Scan for the cell matching the given text and deliver its (X, Y) coordinate at center. 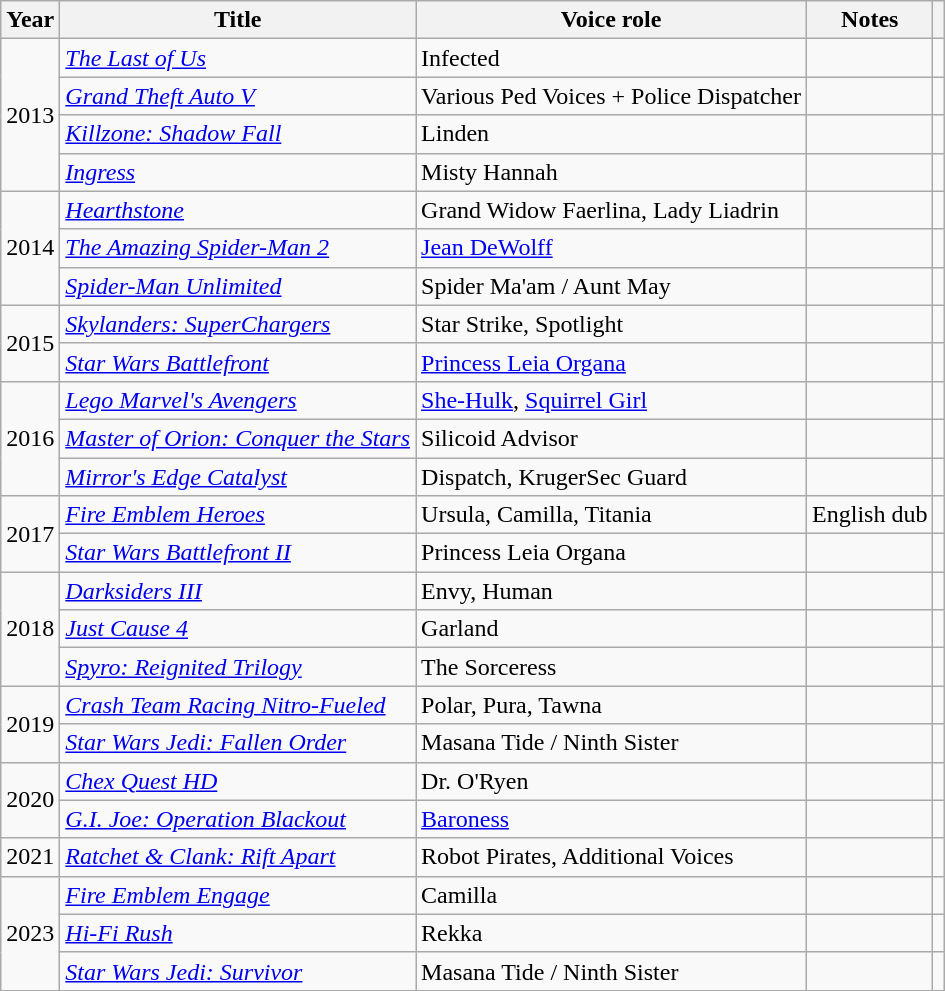
Jean DeWolff (612, 248)
2018 (30, 629)
The Amazing Spider-Man 2 (238, 248)
Star Wars Jedi: Fallen Order (238, 743)
Misty Hannah (612, 172)
Camilla (612, 895)
Fire Emblem Engage (238, 895)
Ursula, Camilla, Titania (612, 515)
Silicoid Advisor (612, 438)
Dispatch, KrugerSec Guard (612, 477)
Title (238, 20)
2020 (30, 800)
Hearthstone (238, 210)
Killzone: Shadow Fall (238, 134)
2013 (30, 115)
Lego Marvel's Avengers (238, 400)
Star Wars Jedi: Survivor (238, 971)
English dub (870, 515)
Polar, Pura, Tawna (612, 705)
Various Ped Voices + Police Dispatcher (612, 96)
2015 (30, 343)
Grand Widow Faerlina, Lady Liadrin (612, 210)
Dr. O'Ryen (612, 781)
Spider-Man Unlimited (238, 286)
2014 (30, 248)
Just Cause 4 (238, 629)
Darksiders III (238, 591)
Star Wars Battlefront (238, 362)
Spyro: Reignited Trilogy (238, 667)
Envy, Human (612, 591)
2021 (30, 857)
Rekka (612, 933)
Star Wars Battlefront II (238, 553)
Star Strike, Spotlight (612, 324)
2019 (30, 724)
Master of Orion: Conquer the Stars (238, 438)
Grand Theft Auto V (238, 96)
Infected (612, 58)
The Last of Us (238, 58)
Chex Quest HD (238, 781)
Skylanders: SuperChargers (238, 324)
2016 (30, 438)
Fire Emblem Heroes (238, 515)
Ratchet & Clank: Rift Apart (238, 857)
G.I. Joe: Operation Blackout (238, 819)
Crash Team Racing Nitro-Fueled (238, 705)
2023 (30, 933)
Notes (870, 20)
Spider Ma'am / Aunt May (612, 286)
Linden (612, 134)
Voice role (612, 20)
Mirror's Edge Catalyst (238, 477)
2017 (30, 534)
The Sorceress (612, 667)
She-Hulk, Squirrel Girl (612, 400)
Hi-Fi Rush (238, 933)
Robot Pirates, Additional Voices (612, 857)
Garland (612, 629)
Year (30, 20)
Ingress (238, 172)
Baroness (612, 819)
